Capture the cell that displays the provided text and extract its [x, y] central coordinate. 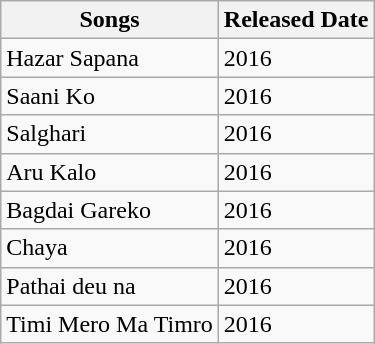
Chaya [110, 248]
Aru Kalo [110, 172]
Bagdai Gareko [110, 210]
Released Date [296, 20]
Saani Ko [110, 96]
Salghari [110, 134]
Hazar Sapana [110, 58]
Songs [110, 20]
Pathai deu na [110, 286]
Timi Mero Ma Timro [110, 324]
